Pinpoint the cell where the given text exists, returning its (X, Y) midpoint coordinate. 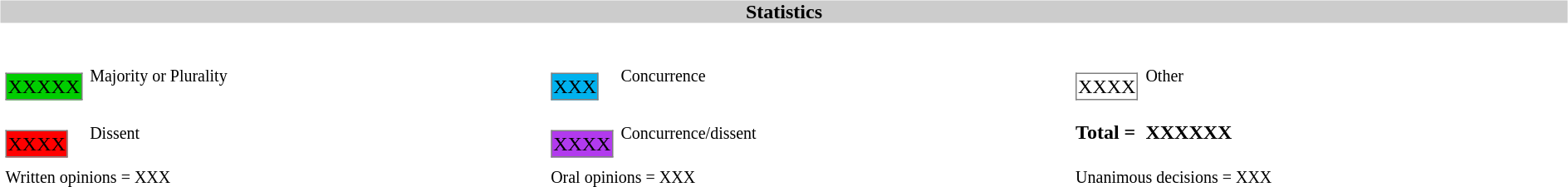
Concurrence/dissent (844, 132)
Total = (1106, 132)
Majority or Plurality (316, 76)
Dissent (316, 132)
Statistics (784, 12)
XXXXXX (1354, 132)
Other (1354, 76)
Concurrence (844, 76)
